Identify which cell holds the provided text, then report its (X, Y) central coordinate. 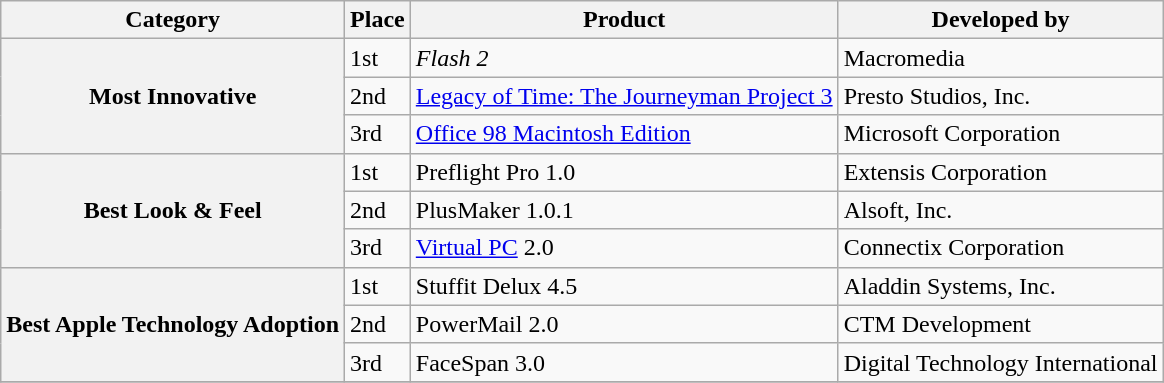
FaceSpan 3.0 (624, 362)
Aladdin Systems, Inc. (1000, 286)
Connectix Corporation (1000, 248)
Macromedia (1000, 58)
Microsoft Corporation (1000, 134)
Category (173, 20)
Legacy of Time: The Journeyman Project 3 (624, 96)
CTM Development (1000, 324)
Extensis Corporation (1000, 172)
Place (378, 20)
Digital Technology International (1000, 362)
Presto Studios, Inc. (1000, 96)
Virtual PC 2.0 (624, 248)
Flash 2 (624, 58)
Office 98 Macintosh Edition (624, 134)
PlusMaker 1.0.1 (624, 210)
Product (624, 20)
Most Innovative (173, 96)
PowerMail 2.0 (624, 324)
Developed by (1000, 20)
Stuffit Delux 4.5 (624, 286)
Alsoft, Inc. (1000, 210)
Best Apple Technology Adoption (173, 324)
Preflight Pro 1.0 (624, 172)
Best Look & Feel (173, 210)
